Find where the given text appears and provide that cell's center as (x, y) coordinate. 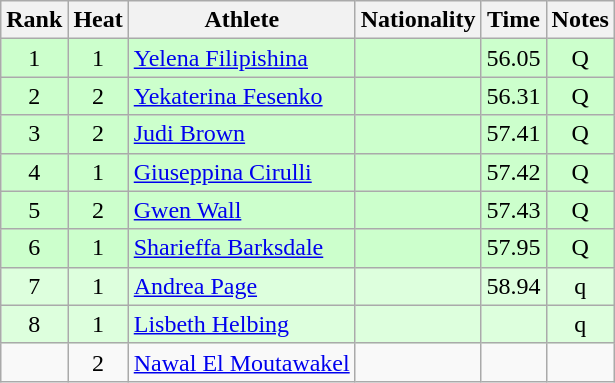
57.95 (514, 248)
6 (34, 248)
Gwen Wall (242, 210)
Lisbeth Helbing (242, 324)
Athlete (242, 20)
5 (34, 210)
Judi Brown (242, 134)
Yekaterina Fesenko (242, 96)
7 (34, 286)
56.31 (514, 96)
Sharieffa Barksdale (242, 248)
Nationality (418, 20)
Yelena Filipishina (242, 58)
57.43 (514, 210)
Giuseppina Cirulli (242, 172)
3 (34, 134)
Rank (34, 20)
Nawal El Moutawakel (242, 362)
Heat (98, 20)
Time (514, 20)
8 (34, 324)
4 (34, 172)
56.05 (514, 58)
Andrea Page (242, 286)
57.42 (514, 172)
57.41 (514, 134)
58.94 (514, 286)
Notes (580, 20)
